Locate the cell with the specified text and output its (X, Y) center coordinate. 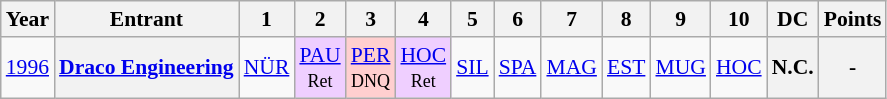
2 (320, 19)
6 (518, 19)
4 (423, 19)
MUG (680, 68)
SIL (472, 68)
SPA (518, 68)
EST (626, 68)
PAURet (320, 68)
HOCRet (423, 68)
10 (739, 19)
DC (793, 19)
7 (572, 19)
3 (371, 19)
Year (28, 19)
1 (267, 19)
5 (472, 19)
Draco Engineering (146, 68)
N.C. (793, 68)
8 (626, 19)
HOC (739, 68)
MAG (572, 68)
PERDNQ (371, 68)
1996 (28, 68)
NÜR (267, 68)
- (853, 68)
Entrant (146, 19)
Points (853, 19)
9 (680, 19)
